Determine the [x, y] coordinate at the center of the cell enclosing the given text.  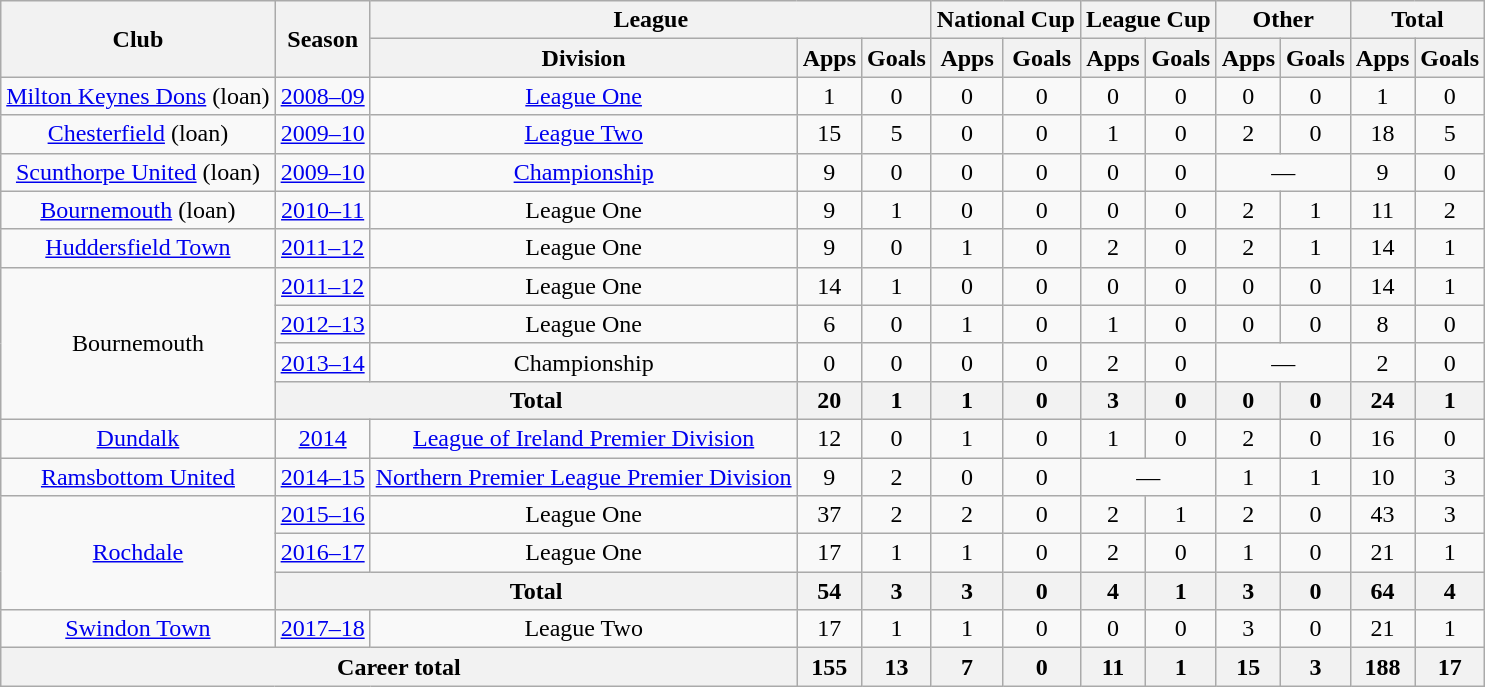
2014–15 [322, 477]
Season [322, 39]
2008–09 [322, 96]
155 [829, 667]
18 [1382, 134]
Huddersfield Town [138, 248]
Chesterfield (loan) [138, 134]
Bournemouth (loan) [138, 210]
43 [1382, 515]
16 [1382, 438]
League [650, 20]
Ramsbottom United [138, 477]
2014 [322, 438]
Club [138, 39]
7 [967, 667]
6 [829, 324]
37 [829, 515]
Swindon Town [138, 629]
10 [1382, 477]
2013–14 [322, 362]
Northern Premier League Premier Division [584, 477]
2010–11 [322, 210]
Dundalk [138, 438]
13 [897, 667]
Rochdale [138, 553]
National Cup [1006, 20]
Bournemouth [138, 343]
2015–16 [322, 515]
Career total [399, 667]
2017–18 [322, 629]
League of Ireland Premier Division [584, 438]
Division [584, 58]
188 [1382, 667]
Milton Keynes Dons (loan) [138, 96]
Scunthorpe United (loan) [138, 172]
24 [1382, 400]
8 [1382, 324]
54 [829, 591]
64 [1382, 591]
League Cup [1148, 20]
Other [1283, 20]
2016–17 [322, 553]
20 [829, 400]
12 [829, 438]
2012–13 [322, 324]
